Capture the cell that displays the provided text and extract its [x, y] central coordinate. 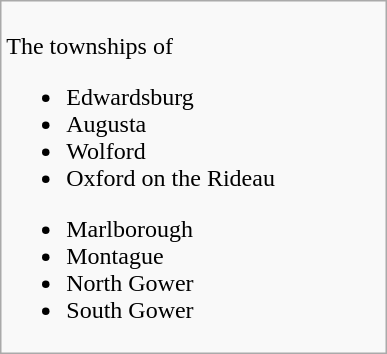
The townships of EdwardsburgAugustaWolfordOxford on the RideauMarlboroughMontagueNorth GowerSouth Gower [194, 178]
